For the text-containing cell, return its midpoint in (x, y) coordinate format. 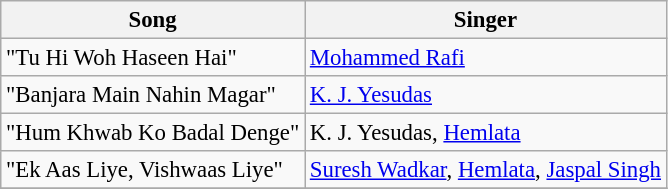
Mohammed Rafi (486, 58)
"Tu Hi Woh Haseen Hai" (153, 58)
"Ek Aas Liye, Vishwaas Liye" (153, 170)
Suresh Wadkar, Hemlata, Jaspal Singh (486, 170)
K. J. Yesudas, Hemlata (486, 133)
Singer (486, 20)
"Banjara Main Nahin Magar" (153, 95)
"Hum Khwab Ko Badal Denge" (153, 133)
K. J. Yesudas (486, 95)
Song (153, 20)
